From the cell containing the given text, extract its center point as (X, Y) coordinate. 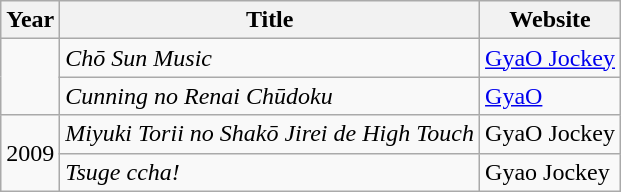
Miyuki Torii no Shakō Jirei de High Touch (270, 134)
Gyao Jockey (550, 172)
Year (30, 20)
2009 (30, 153)
Tsuge ccha! (270, 172)
Website (550, 20)
Chō Sun Music (270, 58)
Title (270, 20)
Cunning no Renai Chūdoku (270, 96)
GyaO (550, 96)
